Capture the cell that displays the provided text and extract its (x, y) central coordinate. 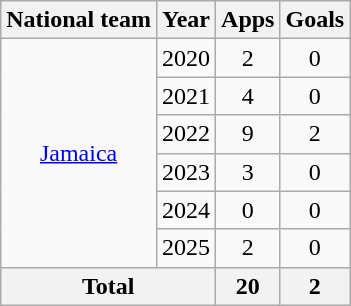
4 (248, 96)
2023 (186, 172)
3 (248, 172)
20 (248, 286)
Apps (248, 20)
9 (248, 134)
2020 (186, 58)
2021 (186, 96)
Goals (315, 20)
2024 (186, 210)
National team (79, 20)
Total (108, 286)
2025 (186, 248)
2022 (186, 134)
Year (186, 20)
Jamaica (79, 153)
